Locate the cell with the specified text and output its (x, y) center coordinate. 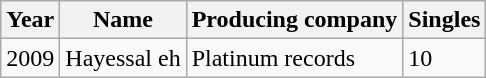
Singles (444, 20)
Hayessal eh (123, 58)
10 (444, 58)
Name (123, 20)
Platinum records (294, 58)
Year (30, 20)
2009 (30, 58)
Producing company (294, 20)
